Search for the cell housing the specified text and yield its [X, Y] center coordinate. 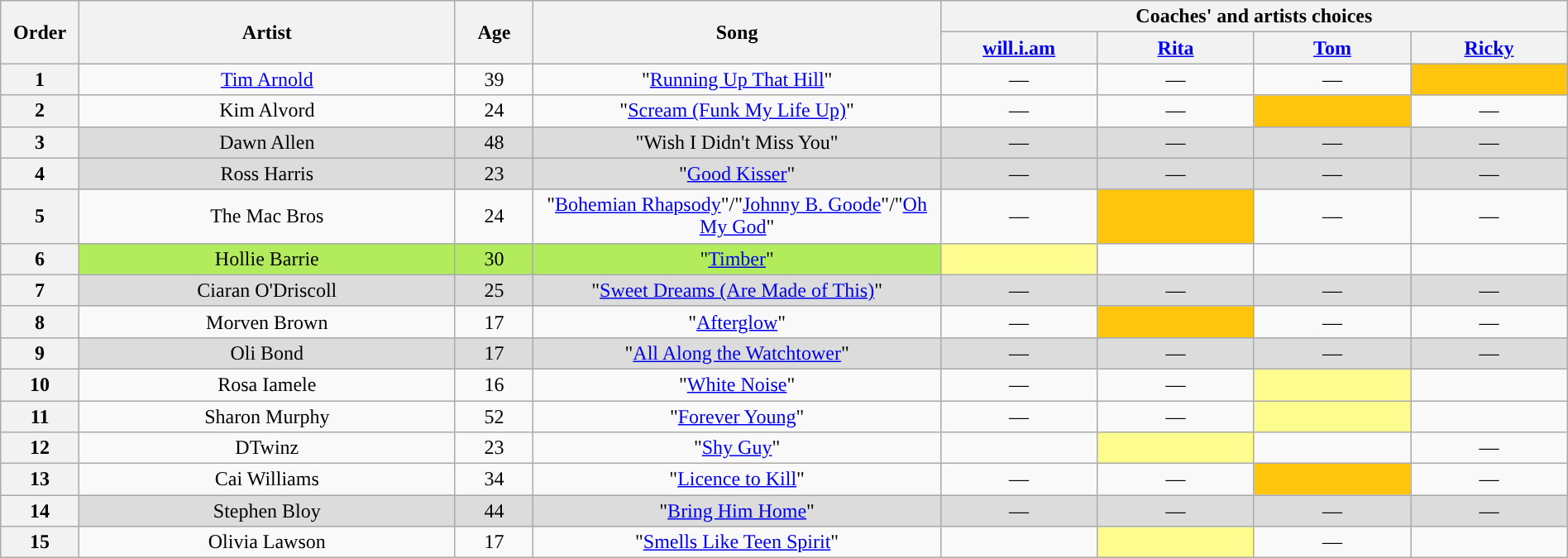
1 [40, 79]
"Good Kisser" [738, 174]
DTwinz [266, 448]
"Sweet Dreams (Are Made of This)" [738, 290]
44 [495, 511]
"Licence to Kill" [738, 479]
"Afterglow" [738, 322]
Rosa Iamele [266, 384]
"Scream (Funk My Life Up)" [738, 111]
"Forever Young" [738, 416]
"Timber" [738, 259]
Olivia Lawson [266, 542]
Kim Alvord [266, 111]
Tom [1331, 48]
15 [40, 542]
Hollie Barrie [266, 259]
34 [495, 479]
8 [40, 322]
14 [40, 511]
"Running Up That Hill" [738, 79]
4 [40, 174]
Rita [1176, 48]
Stephen Bloy [266, 511]
Morven Brown [266, 322]
48 [495, 142]
"Wish I Didn't Miss You" [738, 142]
39 [495, 79]
Sharon Murphy [266, 416]
"Bohemian Rhapsody"/"Johnny B. Goode"/"Oh My God" [738, 217]
"White Noise" [738, 384]
52 [495, 416]
"Bring Him Home" [738, 511]
Ricky [1489, 48]
Oli Bond [266, 353]
Song [738, 32]
"Smells Like Teen Spirit" [738, 542]
6 [40, 259]
Artist [266, 32]
"All Along the Watchtower" [738, 353]
3 [40, 142]
5 [40, 217]
25 [495, 290]
Dawn Allen [266, 142]
Tim Arnold [266, 79]
The Mac Bros [266, 217]
will.i.am [1019, 48]
Order [40, 32]
"Shy Guy" [738, 448]
Age [495, 32]
Coaches' and artists choices [1254, 17]
10 [40, 384]
Cai Williams [266, 479]
Ciaran O'Driscoll [266, 290]
11 [40, 416]
30 [495, 259]
2 [40, 111]
7 [40, 290]
Ross Harris [266, 174]
9 [40, 353]
12 [40, 448]
13 [40, 479]
16 [495, 384]
